For the text-containing cell, return its midpoint in (x, y) coordinate format. 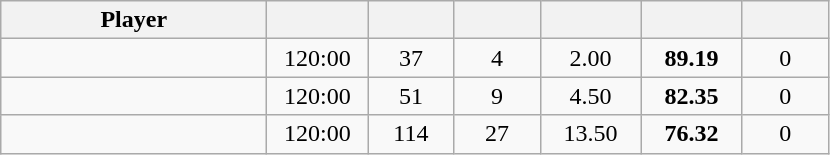
4.50 (590, 96)
Player (134, 20)
51 (411, 96)
27 (497, 134)
13.50 (590, 134)
9 (497, 96)
37 (411, 58)
4 (497, 58)
114 (411, 134)
82.35 (692, 96)
89.19 (692, 58)
2.00 (590, 58)
76.32 (692, 134)
